Output the [x, y] coordinate of the center of the cell containing the given text.  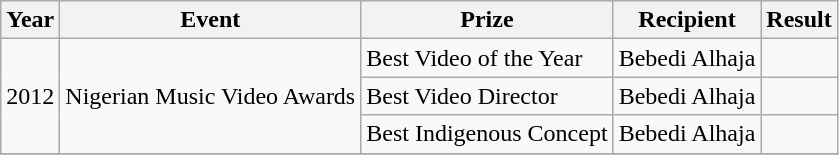
Recipient [687, 20]
Prize [487, 20]
Best Indigenous Concept [487, 134]
Best Video Director [487, 96]
2012 [30, 96]
Nigerian Music Video Awards [210, 96]
Result [799, 20]
Best Video of the Year [487, 58]
Event [210, 20]
Year [30, 20]
